Locate the cell with the specified text and output its (x, y) center coordinate. 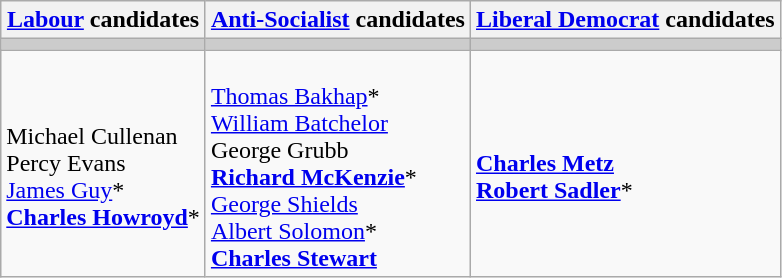
Thomas Bakhap* William Batchelor George Grubb Richard McKenzie* George Shields Albert Solomon* Charles Stewart (338, 164)
Liberal Democrat candidates (625, 20)
Anti-Socialist candidates (338, 20)
Labour candidates (104, 20)
Charles Metz Robert Sadler* (625, 164)
Michael Cullenan Percy Evans James Guy* Charles Howroyd* (104, 164)
